Search for the cell housing the specified text and yield its [X, Y] center coordinate. 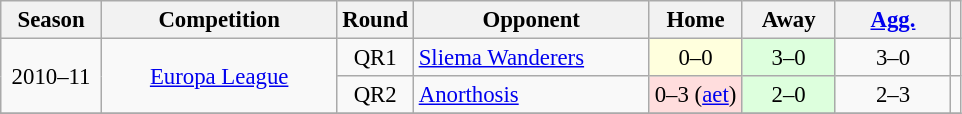
Season [52, 20]
Sliema Wanderers [531, 58]
2010–11 [52, 76]
Anorthosis [531, 95]
Europa League [219, 76]
Home [696, 20]
Away [788, 20]
2–0 [788, 95]
QR1 [375, 58]
QR2 [375, 95]
Competition [219, 20]
2–3 [893, 95]
Round [375, 20]
0–0 [696, 58]
Agg. [893, 20]
0–3 (aet) [696, 95]
Opponent [531, 20]
